Extract the [X, Y] coordinate from the center of the cell holding the provided text.  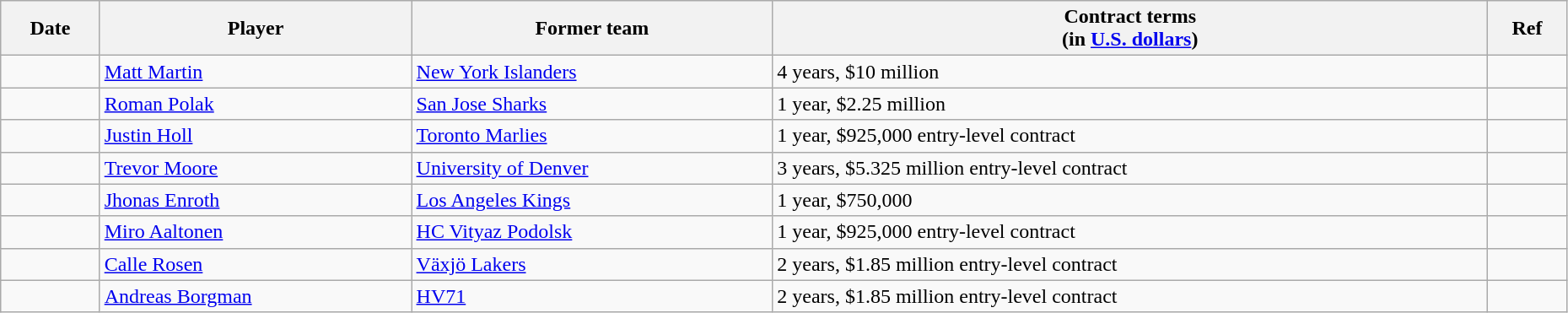
Los Angeles Kings [592, 200]
HC Vityaz Podolsk [592, 232]
University of Denver [592, 168]
Former team [592, 29]
Contract terms(in U.S. dollars) [1130, 29]
1 year, $750,000 [1130, 200]
Roman Polak [256, 104]
1 year, $2.25 million [1130, 104]
Player [256, 29]
Jhonas Enroth [256, 200]
New York Islanders [592, 72]
4 years, $10 million [1130, 72]
Calle Rosen [256, 264]
Miro Aaltonen [256, 232]
Växjö Lakers [592, 264]
Justin Holl [256, 136]
HV71 [592, 296]
Date [51, 29]
Ref [1528, 29]
Toronto Marlies [592, 136]
San Jose Sharks [592, 104]
3 years, $5.325 million entry-level contract [1130, 168]
Trevor Moore [256, 168]
Andreas Borgman [256, 296]
Matt Martin [256, 72]
